From the cell containing the given text, extract its center point as [x, y] coordinate. 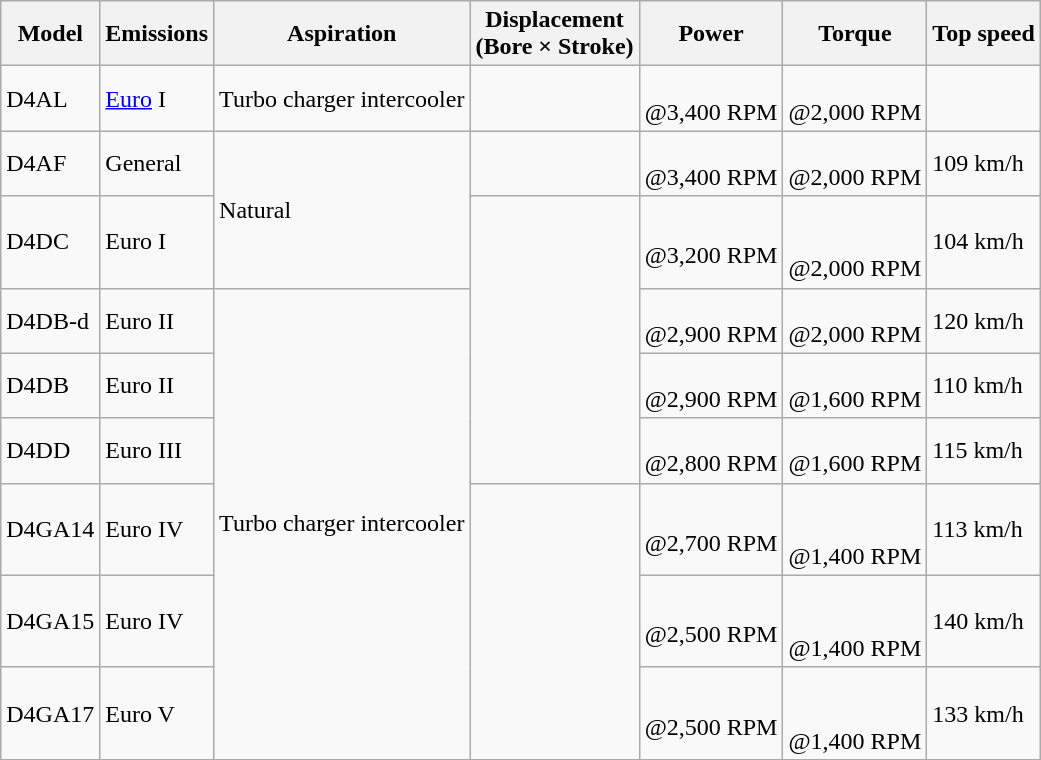
Power [711, 34]
120 km/h [984, 320]
D4DD [50, 450]
@2,800 RPM [711, 450]
D4AL [50, 98]
140 km/h [984, 621]
133 km/h [984, 713]
Displacement(Bore × Stroke) [554, 34]
D4GA17 [50, 713]
Natural [342, 210]
D4AF [50, 164]
115 km/h [984, 450]
Top speed [984, 34]
Euro V [157, 713]
D4GA14 [50, 529]
D4GA15 [50, 621]
Aspiration [342, 34]
110 km/h [984, 386]
@2,700 RPM [711, 529]
Torque [855, 34]
Emissions [157, 34]
104 km/h [984, 242]
D4DC [50, 242]
D4DB [50, 386]
Model [50, 34]
@3,200 RPM [711, 242]
Euro III [157, 450]
113 km/h [984, 529]
General [157, 164]
D4DB-d [50, 320]
109 km/h [984, 164]
